Detect which cell encompasses the target text, then output its [x, y] center coordinate. 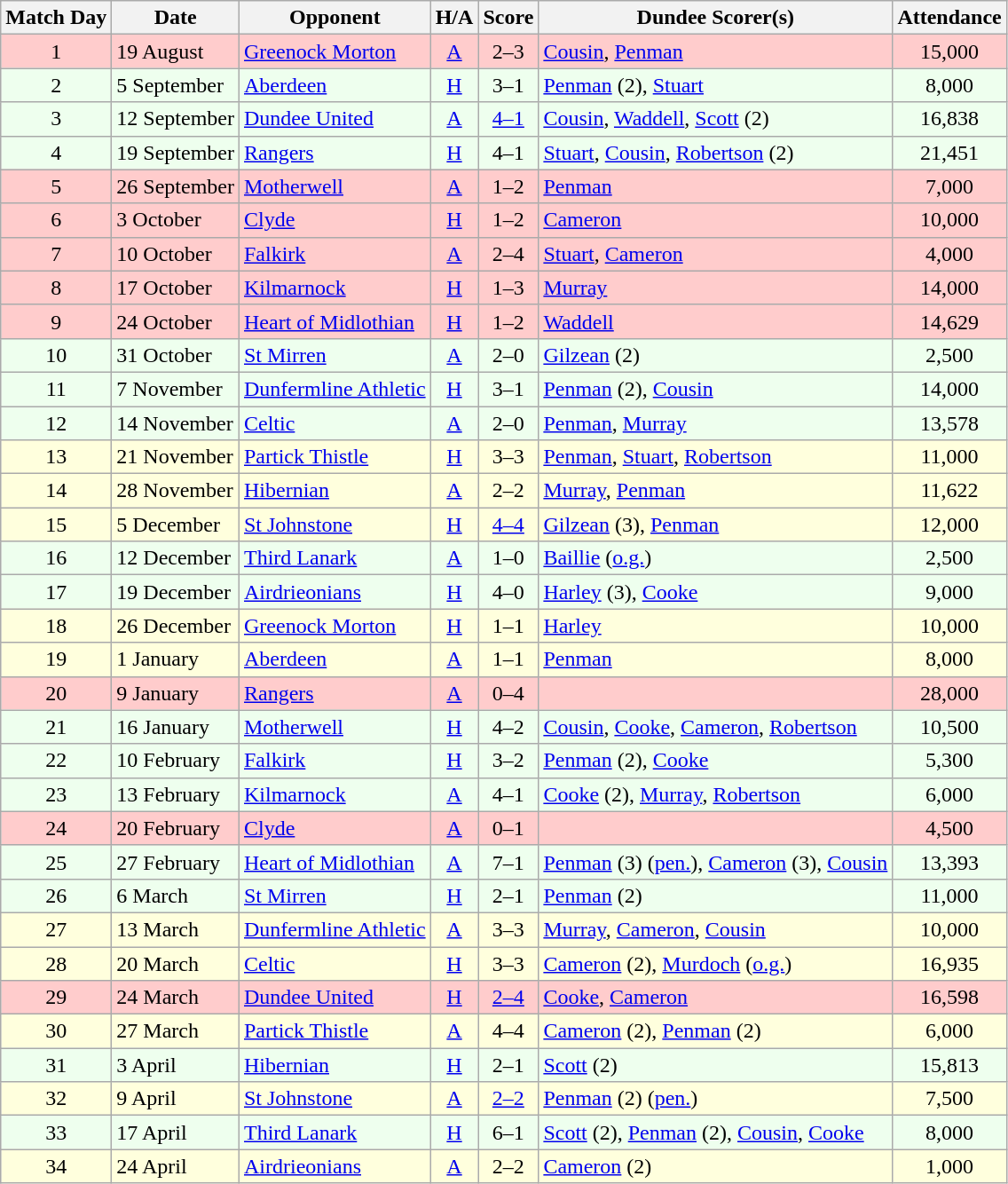
Penman (2), Stuart [715, 85]
Cameron (2), Murdoch (o.g.) [715, 963]
5 [57, 186]
13,578 [949, 423]
5 September [176, 85]
26 September [176, 186]
H/A [454, 18]
6–1 [508, 1133]
8 [57, 288]
0–1 [508, 828]
Score [508, 18]
13,393 [949, 862]
21 [57, 727]
12 September [176, 119]
Penman (2) [715, 896]
27 [57, 929]
31 October [176, 355]
7–1 [508, 862]
Stuart, Cousin, Robertson (2) [715, 153]
20 [57, 693]
5,300 [949, 761]
Opponent [335, 18]
Penman (2) (pen.) [715, 1099]
10 February [176, 761]
11 [57, 389]
23 [57, 794]
Dundee Scorer(s) [715, 18]
3 April [176, 1065]
6 March [176, 896]
0–4 [508, 693]
Murray [715, 288]
4,500 [949, 828]
18 [57, 626]
24 April [176, 1166]
Waddell [715, 321]
Cooke, Cameron [715, 998]
Penman, Stuart, Robertson [715, 457]
Gilzean (2) [715, 355]
2–3 [508, 51]
Attendance [949, 18]
19 August [176, 51]
2 [57, 85]
28,000 [949, 693]
Harley [715, 626]
27 March [176, 1031]
31 [57, 1065]
Baillie (o.g.) [715, 558]
4,000 [949, 254]
Cousin, Penman [715, 51]
17 [57, 592]
9 April [176, 1099]
16 January [176, 727]
12 December [176, 558]
15,813 [949, 1065]
14,629 [949, 321]
1–3 [508, 288]
9 [57, 321]
24 [57, 828]
16,598 [949, 998]
32 [57, 1099]
Penman (2), Cousin [715, 389]
34 [57, 1166]
26 [57, 896]
1 January [176, 659]
16 [57, 558]
Cooke (2), Murray, Robertson [715, 794]
28 November [176, 491]
4–0 [508, 592]
3–2 [508, 761]
7 November [176, 389]
Stuart, Cameron [715, 254]
1,000 [949, 1166]
Murray, Penman [715, 491]
17 October [176, 288]
Cameron (2) [715, 1166]
12,000 [949, 525]
Scott (2), Penman (2), Cousin, Cooke [715, 1133]
11,622 [949, 491]
20 February [176, 828]
15,000 [949, 51]
21,451 [949, 153]
Harley (3), Cooke [715, 592]
24 October [176, 321]
Penman (2), Cooke [715, 761]
3 [57, 119]
22 [57, 761]
19 December [176, 592]
16,838 [949, 119]
10 [57, 355]
28 [57, 963]
Cameron (2), Penman (2) [715, 1031]
13 February [176, 794]
21 November [176, 457]
13 March [176, 929]
26 December [176, 626]
Match Day [57, 18]
10 October [176, 254]
9,000 [949, 592]
Murray, Cameron, Cousin [715, 929]
Date [176, 18]
9 January [176, 693]
16,935 [949, 963]
27 February [176, 862]
Scott (2) [715, 1065]
25 [57, 862]
Cousin, Waddell, Scott (2) [715, 119]
20 March [176, 963]
3 October [176, 220]
30 [57, 1031]
6 [57, 220]
7,000 [949, 186]
Penman, Murray [715, 423]
10,500 [949, 727]
13 [57, 457]
Cameron [715, 220]
24 March [176, 998]
15 [57, 525]
19 [57, 659]
14 November [176, 423]
Cousin, Cooke, Cameron, Robertson [715, 727]
4 [57, 153]
1–0 [508, 558]
12 [57, 423]
14 [57, 491]
33 [57, 1133]
29 [57, 998]
7,500 [949, 1099]
7 [57, 254]
4–2 [508, 727]
Gilzean (3), Penman [715, 525]
17 April [176, 1133]
Penman (3) (pen.), Cameron (3), Cousin [715, 862]
1 [57, 51]
19 September [176, 153]
5 December [176, 525]
